Capture the cell that displays the provided text and extract its [x, y] central coordinate. 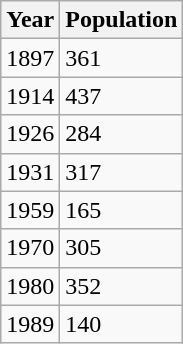
165 [122, 210]
1926 [30, 134]
1980 [30, 286]
352 [122, 286]
1970 [30, 248]
437 [122, 96]
Population [122, 20]
1897 [30, 58]
361 [122, 58]
305 [122, 248]
1931 [30, 172]
284 [122, 134]
140 [122, 324]
1914 [30, 96]
1959 [30, 210]
Year [30, 20]
317 [122, 172]
1989 [30, 324]
